Extract the (x, y) coordinate from the center of the cell holding the provided text.  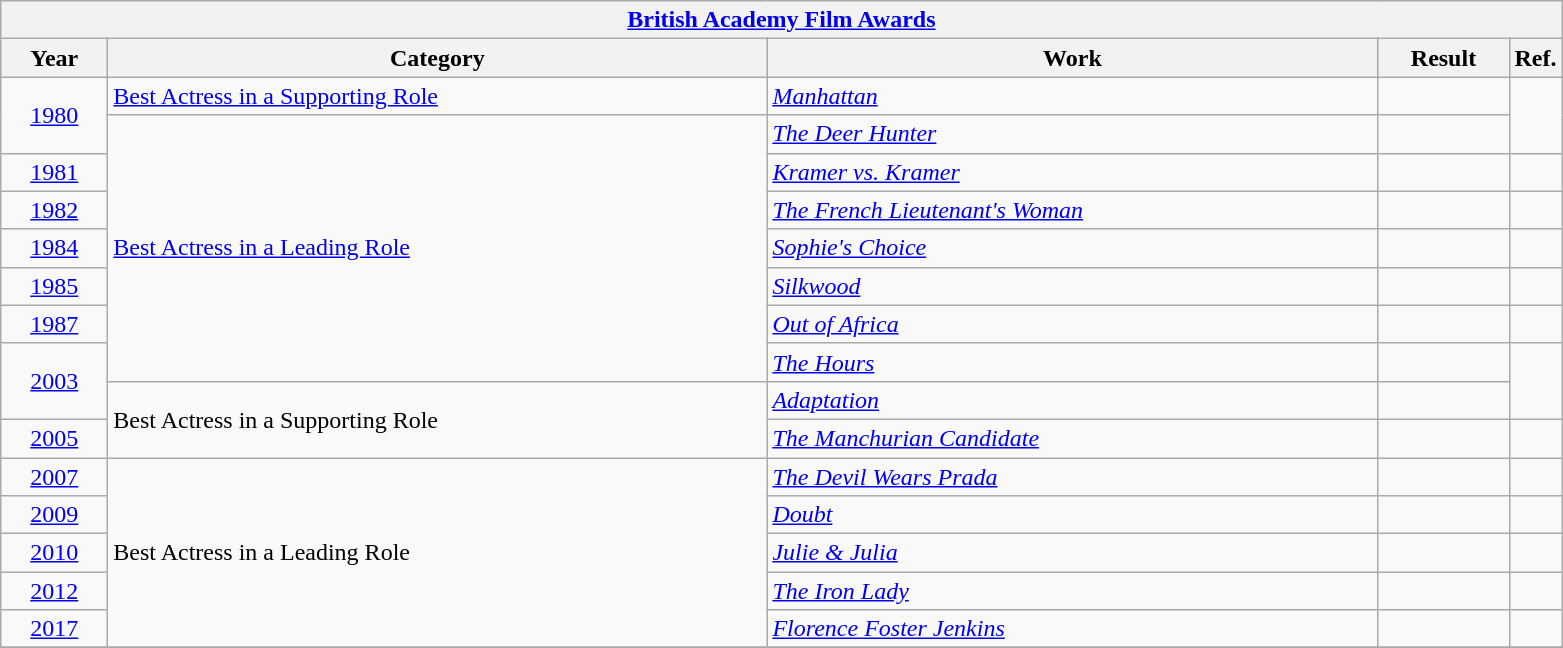
Out of Africa (1072, 324)
1982 (54, 210)
The Deer Hunter (1072, 134)
1984 (54, 248)
British Academy Film Awards (782, 20)
Florence Foster Jenkins (1072, 629)
2017 (54, 629)
1987 (54, 324)
Adaptation (1072, 400)
2010 (54, 553)
Work (1072, 58)
Silkwood (1072, 286)
Manhattan (1072, 96)
The Hours (1072, 362)
Year (54, 58)
1985 (54, 286)
Doubt (1072, 515)
Kramer vs. Kramer (1072, 172)
1981 (54, 172)
Ref. (1536, 58)
Sophie's Choice (1072, 248)
2012 (54, 591)
2003 (54, 381)
2009 (54, 515)
The French Lieutenant's Woman (1072, 210)
Category (438, 58)
1980 (54, 115)
The Manchurian Candidate (1072, 438)
Result (1444, 58)
Julie & Julia (1072, 553)
2007 (54, 477)
The Iron Lady (1072, 591)
2005 (54, 438)
The Devil Wears Prada (1072, 477)
